Locate the cell with the specified text and output its (x, y) center coordinate. 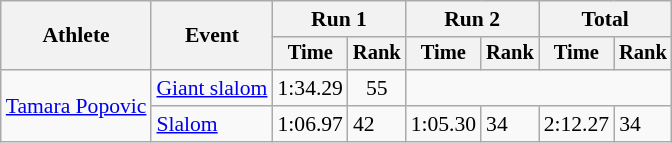
2:12.27 (576, 124)
Tamara Popovic (76, 106)
Total (606, 19)
Run 2 (472, 19)
1:05.30 (444, 124)
Athlete (76, 36)
Slalom (212, 124)
1:34.29 (310, 88)
Event (212, 36)
55 (377, 88)
42 (377, 124)
Giant slalom (212, 88)
1:06.97 (310, 124)
Run 1 (338, 19)
